Pinpoint the cell where the given text exists, returning its (X, Y) midpoint coordinate. 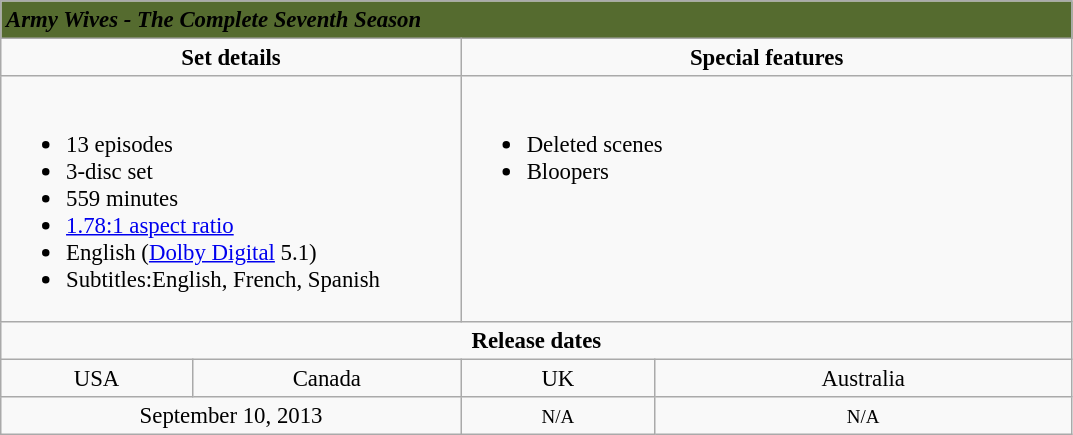
Deleted scenesBloopers (766, 198)
Army Wives - The Complete Seventh Season (536, 20)
USA (97, 378)
13 episodes3-disc set559 minutes1.78:1 aspect ratioEnglish (Dolby Digital 5.1)Subtitles:English, French, Spanish (232, 198)
UK (558, 378)
September 10, 2013 (232, 415)
Set details (232, 58)
Special features (766, 58)
Canada (326, 378)
Release dates (536, 340)
Australia (863, 378)
